From the cell containing the given text, extract its center point as [x, y] coordinate. 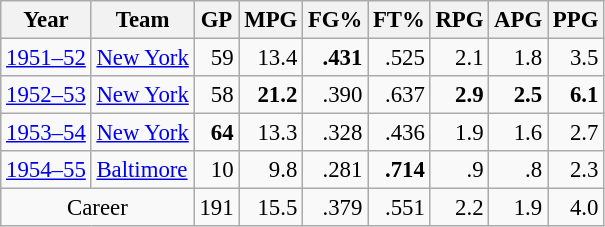
3.5 [576, 58]
4.0 [576, 208]
191 [216, 208]
GP [216, 20]
1953–54 [46, 133]
APG [518, 20]
.379 [336, 208]
.328 [336, 133]
Baltimore [142, 170]
.431 [336, 58]
1952–53 [46, 95]
64 [216, 133]
2.2 [460, 208]
.525 [400, 58]
.551 [400, 208]
RPG [460, 20]
PPG [576, 20]
2.9 [460, 95]
1.6 [518, 133]
.637 [400, 95]
10 [216, 170]
1954–55 [46, 170]
21.2 [271, 95]
13.4 [271, 58]
.281 [336, 170]
58 [216, 95]
1951–52 [46, 58]
9.8 [271, 170]
MPG [271, 20]
2.7 [576, 133]
.436 [400, 133]
15.5 [271, 208]
2.1 [460, 58]
1.8 [518, 58]
6.1 [576, 95]
59 [216, 58]
13.3 [271, 133]
.8 [518, 170]
2.3 [576, 170]
.9 [460, 170]
2.5 [518, 95]
FG% [336, 20]
FT% [400, 20]
Career [98, 208]
.390 [336, 95]
Team [142, 20]
Year [46, 20]
.714 [400, 170]
